Search for the cell housing the specified text and yield its (X, Y) center coordinate. 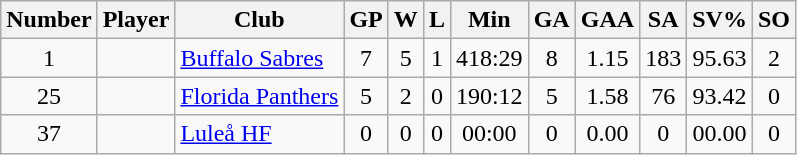
Florida Panthers (260, 96)
93.42 (720, 96)
GP (366, 20)
SO (774, 20)
7 (366, 58)
37 (49, 134)
00.00 (720, 134)
Buffalo Sabres (260, 58)
L (436, 20)
GA (552, 20)
25 (49, 96)
1.15 (607, 58)
Player (136, 20)
0.00 (607, 134)
00:00 (489, 134)
W (406, 20)
SV% (720, 20)
Number (49, 20)
183 (664, 58)
8 (552, 58)
Club (260, 20)
76 (664, 96)
95.63 (720, 58)
GAA (607, 20)
190:12 (489, 96)
Luleå HF (260, 134)
418:29 (489, 58)
SA (664, 20)
Min (489, 20)
1.58 (607, 96)
